Determine the [x, y] coordinate at the center of the cell enclosing the given text.  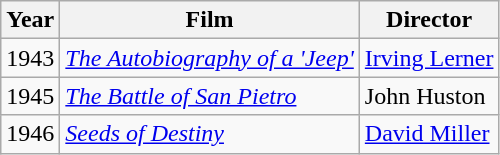
1946 [30, 134]
The Battle of San Pietro [210, 96]
Director [429, 20]
Year [30, 20]
David Miller [429, 134]
1943 [30, 58]
1945 [30, 96]
The Autobiography of a 'Jeep' [210, 58]
Irving Lerner [429, 58]
Film [210, 20]
Seeds of Destiny [210, 134]
John Huston [429, 96]
